Search for the cell housing the specified text and yield its [X, Y] center coordinate. 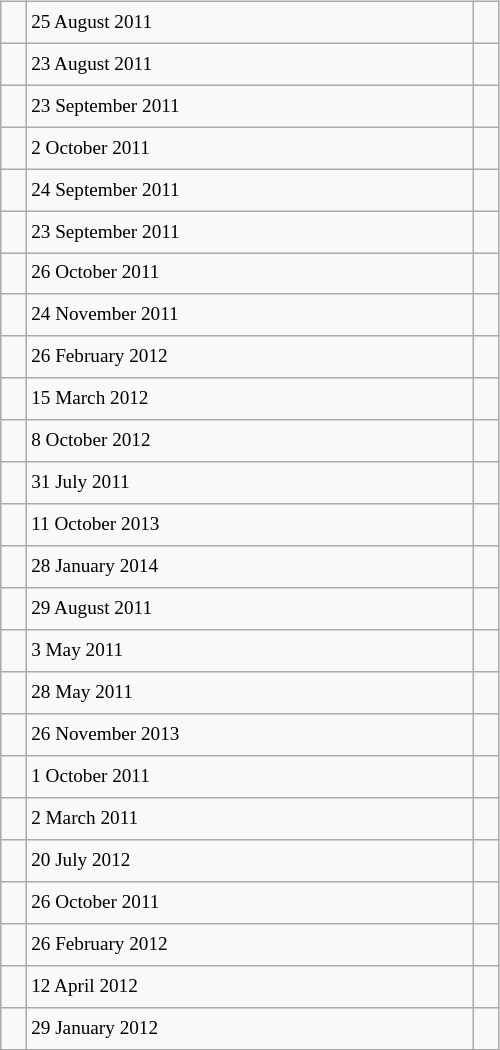
29 August 2011 [250, 609]
2 October 2011 [250, 148]
20 July 2012 [250, 861]
2 March 2011 [250, 819]
31 July 2011 [250, 483]
24 September 2011 [250, 190]
29 January 2012 [250, 1028]
3 May 2011 [250, 651]
12 April 2012 [250, 986]
25 August 2011 [250, 22]
8 October 2012 [250, 441]
28 May 2011 [250, 693]
1 October 2011 [250, 777]
11 October 2013 [250, 525]
23 August 2011 [250, 64]
15 March 2012 [250, 399]
26 November 2013 [250, 735]
24 November 2011 [250, 315]
28 January 2014 [250, 567]
